Detect which cell encompasses the target text, then output its (x, y) center coordinate. 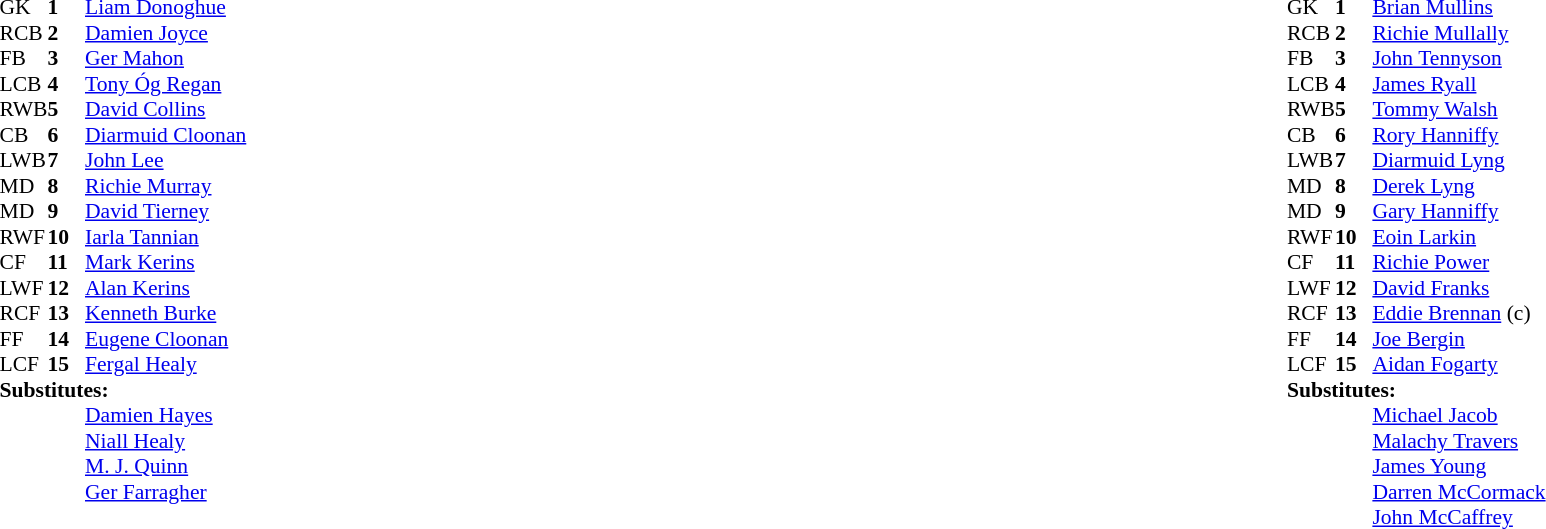
James Ryall (1458, 84)
Malachy Travers (1458, 441)
Niall Healy (166, 441)
Eugene Cloonan (166, 339)
Iarla Tannian (166, 237)
James Young (1458, 467)
Rory Hanniffy (1458, 135)
Kenneth Burke (166, 313)
Darren McCormack (1458, 492)
Tony Óg Regan (166, 84)
Damien Hayes (166, 415)
David Collins (166, 109)
Fergal Healy (166, 365)
John Tennyson (1458, 59)
Richie Power (1458, 263)
Alan Kerins (166, 288)
Derek Lyng (1458, 186)
Joe Bergin (1458, 339)
Aidan Fogarty (1458, 365)
Gary Hanniffy (1458, 211)
David Franks (1458, 288)
M. J. Quinn (166, 467)
Damien Joyce (166, 33)
Richie Mullally (1458, 33)
Eddie Brennan (c) (1458, 313)
Diarmuid Cloonan (166, 135)
Ger Farragher (166, 492)
David Tierney (166, 211)
Mark Kerins (166, 263)
Tommy Walsh (1458, 109)
Richie Murray (166, 186)
John Lee (166, 161)
Michael Jacob (1458, 415)
Ger Mahon (166, 59)
Eoin Larkin (1458, 237)
Diarmuid Lyng (1458, 161)
